Scan for the cell matching the given text and deliver its (X, Y) coordinate at center. 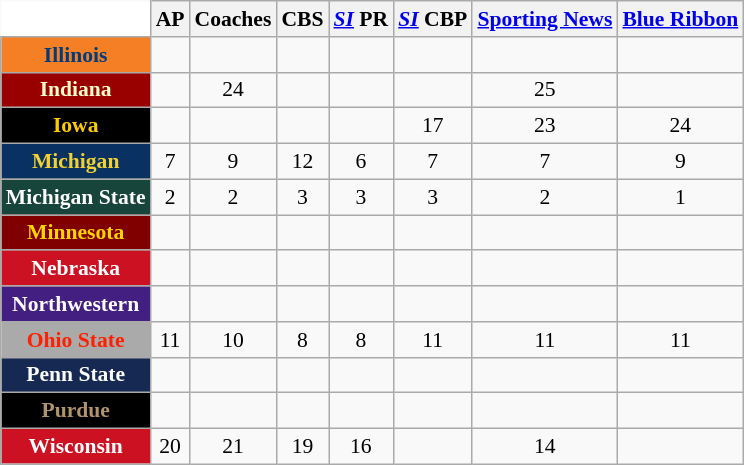
Iowa (76, 126)
16 (360, 447)
Nebraska (76, 269)
Minnesota (76, 233)
Purdue (76, 411)
Penn State (76, 375)
12 (302, 162)
6 (360, 162)
1 (680, 197)
Sporting News (544, 19)
Michigan State (76, 197)
Coaches (232, 19)
Ohio State (76, 340)
20 (170, 447)
17 (432, 126)
SI PR (360, 19)
25 (544, 90)
14 (544, 447)
19 (302, 447)
Wisconsin (76, 447)
CBS (302, 19)
21 (232, 447)
AP (170, 19)
Northwestern (76, 304)
SI CBP (432, 19)
Indiana (76, 90)
Michigan (76, 162)
Blue Ribbon (680, 19)
Illinois (76, 55)
10 (232, 340)
23 (544, 126)
